Determine the [X, Y] coordinate at the center of the cell enclosing the given text.  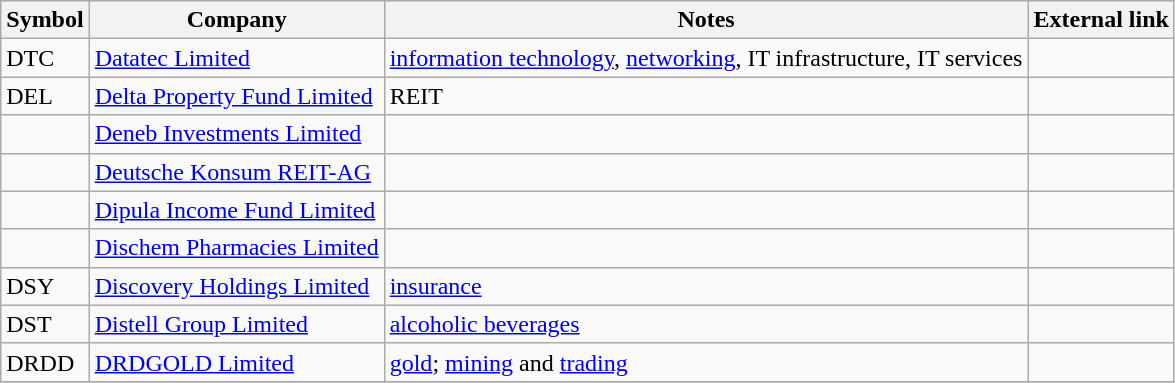
Distell Group Limited [236, 324]
insurance [706, 286]
DSY [45, 286]
DEL [45, 96]
alcoholic beverages [706, 324]
information technology, networking, IT infrastructure, IT services [706, 58]
Deneb Investments Limited [236, 134]
DRDGOLD Limited [236, 362]
Company [236, 20]
Deutsche Konsum REIT-AG [236, 172]
Delta Property Fund Limited [236, 96]
DRDD [45, 362]
Dipula Income Fund Limited [236, 210]
Dischem Pharmacies Limited [236, 248]
Discovery Holdings Limited [236, 286]
gold; mining and trading [706, 362]
Notes [706, 20]
External link [1101, 20]
Datatec Limited [236, 58]
Symbol [45, 20]
DST [45, 324]
REIT [706, 96]
DTC [45, 58]
